Identify which cell holds the provided text, then report its [x, y] central coordinate. 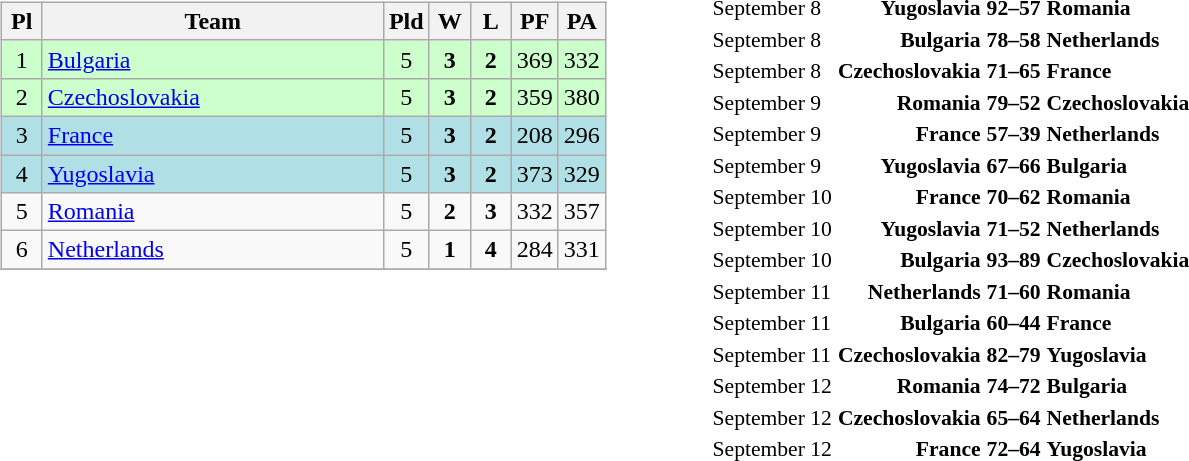
PA [582, 21]
369 [534, 59]
Team [212, 21]
L [490, 21]
380 [582, 97]
359 [534, 97]
329 [582, 173]
65–64 [1014, 417]
Pl [22, 21]
296 [582, 135]
78–58 [1014, 39]
71–60 [1014, 291]
W [450, 21]
74–72 [1014, 386]
71–52 [1014, 228]
79–52 [1014, 102]
57–39 [1014, 134]
Pld [406, 21]
331 [582, 250]
93–89 [1014, 260]
208 [534, 135]
284 [534, 250]
70–62 [1014, 197]
82–79 [1014, 354]
67–66 [1014, 165]
71–65 [1014, 71]
6 [22, 250]
PF [534, 21]
373 [534, 173]
60–44 [1014, 323]
357 [582, 212]
